For the text-containing cell, return its midpoint in (X, Y) coordinate format. 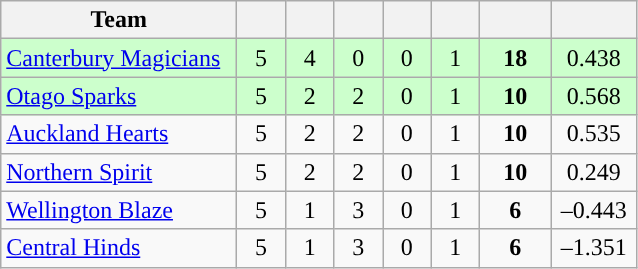
0.568 (594, 96)
Canterbury Magicians (119, 58)
Auckland Hearts (119, 134)
18 (516, 58)
0.438 (594, 58)
0.249 (594, 172)
Northern Spirit (119, 172)
–0.443 (594, 210)
Otago Sparks (119, 96)
4 (310, 58)
–1.351 (594, 248)
Team (119, 20)
Central Hinds (119, 248)
0.535 (594, 134)
Wellington Blaze (119, 210)
